Extract the (X, Y) coordinate from the center of the cell holding the provided text.  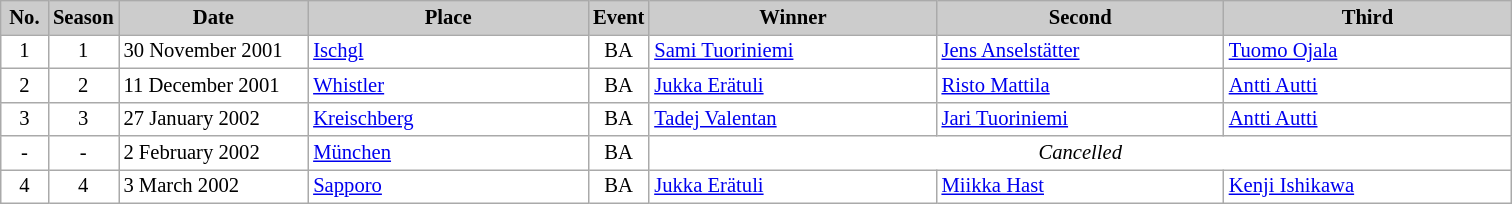
Ischgl (448, 51)
2 February 2002 (213, 153)
Second (1080, 17)
Tuomo Ojala (1368, 51)
Sapporo (448, 186)
Jens Anselstätter (1080, 51)
Event (618, 17)
Date (213, 17)
30 November 2001 (213, 51)
Whistler (448, 85)
Third (1368, 17)
27 January 2002 (213, 119)
Kenji Ishikawa (1368, 186)
Winner (792, 17)
Miikka Hast (1080, 186)
Risto Mattila (1080, 85)
3 March 2002 (213, 186)
München (448, 153)
Sami Tuoriniemi (792, 51)
Jari Tuoriniemi (1080, 119)
No. (24, 17)
11 December 2001 (213, 85)
Tadej Valentan (792, 119)
Cancelled (1080, 153)
Season (83, 17)
Kreischberg (448, 119)
Place (448, 17)
